Scan for the cell matching the given text and deliver its [x, y] coordinate at center. 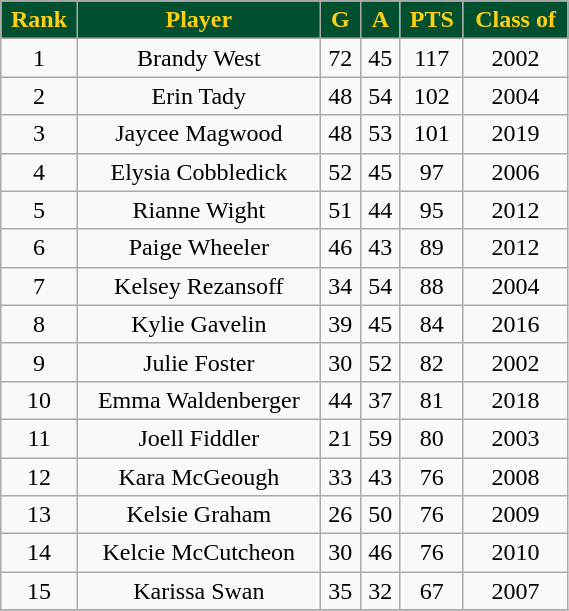
88 [432, 286]
81 [432, 400]
2016 [516, 324]
89 [432, 248]
Erin Tady [198, 96]
84 [432, 324]
Kara McGeough [198, 477]
2018 [516, 400]
15 [40, 591]
10 [40, 400]
3 [40, 134]
53 [380, 134]
21 [340, 438]
95 [432, 210]
34 [340, 286]
Jaycee Magwood [198, 134]
9 [40, 362]
67 [432, 591]
101 [432, 134]
35 [340, 591]
Paige Wheeler [198, 248]
26 [340, 515]
Kylie Gavelin [198, 324]
33 [340, 477]
32 [380, 591]
Rank [40, 20]
4 [40, 172]
2003 [516, 438]
7 [40, 286]
G [340, 20]
72 [340, 58]
Joell Fiddler [198, 438]
2010 [516, 553]
A [380, 20]
82 [432, 362]
Class of [516, 20]
Brandy West [198, 58]
50 [380, 515]
Karissa Swan [198, 591]
2019 [516, 134]
12 [40, 477]
Kelsey Rezansoff [198, 286]
117 [432, 58]
39 [340, 324]
2009 [516, 515]
59 [380, 438]
Julie Foster [198, 362]
8 [40, 324]
13 [40, 515]
5 [40, 210]
102 [432, 96]
Player [198, 20]
Elysia Cobbledick [198, 172]
2008 [516, 477]
PTS [432, 20]
11 [40, 438]
Kelsie Graham [198, 515]
51 [340, 210]
2007 [516, 591]
Kelcie McCutcheon [198, 553]
14 [40, 553]
97 [432, 172]
Rianne Wight [198, 210]
37 [380, 400]
Emma Waldenberger [198, 400]
2 [40, 96]
2006 [516, 172]
1 [40, 58]
80 [432, 438]
6 [40, 248]
